Find where the given text appears and provide that cell's center as (x, y) coordinate. 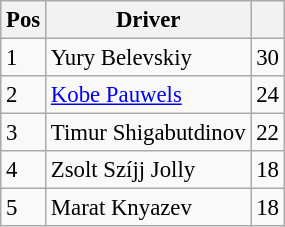
3 (24, 133)
22 (268, 133)
1 (24, 58)
Yury Belevskiy (148, 58)
24 (268, 95)
Timur Shigabutdinov (148, 133)
Zsolt Szíjj Jolly (148, 170)
30 (268, 58)
Driver (148, 20)
Pos (24, 20)
4 (24, 170)
5 (24, 208)
2 (24, 95)
Kobe Pauwels (148, 95)
Marat Knyazev (148, 208)
